Capture the cell that displays the provided text and extract its [X, Y] central coordinate. 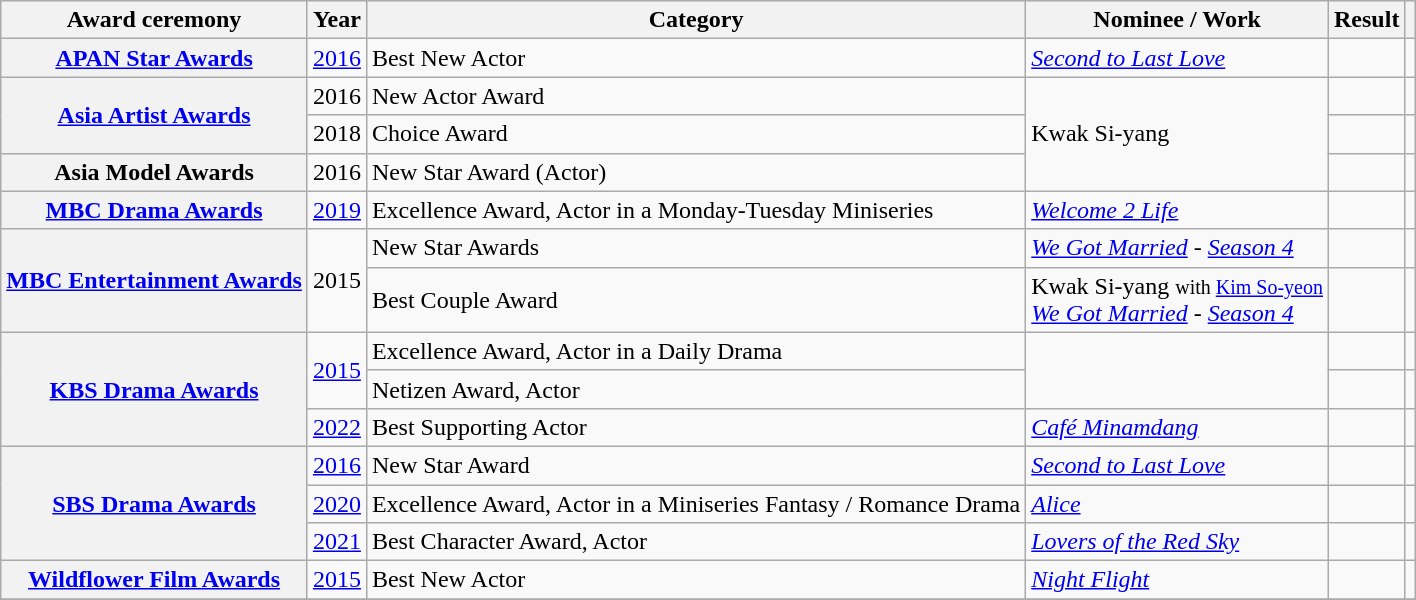
MBC Drama Awards [154, 210]
2020 [336, 503]
KBS Drama Awards [154, 389]
We Got Married - Season 4 [1178, 248]
Wildflower Film Awards [154, 580]
Alice [1178, 503]
Asia Model Awards [154, 172]
Night Flight [1178, 580]
Asia Artist Awards [154, 115]
New Star Awards [696, 248]
Café Minamdang [1178, 427]
Category [696, 20]
Netizen Award, Actor [696, 389]
Nominee / Work [1178, 20]
APAN Star Awards [154, 58]
Excellence Award, Actor in a Daily Drama [696, 351]
Best Couple Award [696, 300]
Choice Award [696, 134]
2021 [336, 542]
Kwak Si-yang [1178, 134]
Best Character Award, Actor [696, 542]
SBS Drama Awards [154, 503]
New Star Award [696, 465]
2018 [336, 134]
Excellence Award, Actor in a Miniseries Fantasy / Romance Drama [696, 503]
New Actor Award [696, 96]
Kwak Si-yang with Kim So-yeon We Got Married - Season 4 [1178, 300]
Award ceremony [154, 20]
Excellence Award, Actor in a Monday-Tuesday Miniseries [696, 210]
Lovers of the Red Sky [1178, 542]
Result [1367, 20]
2022 [336, 427]
MBC Entertainment Awards [154, 280]
Year [336, 20]
2019 [336, 210]
New Star Award (Actor) [696, 172]
Best Supporting Actor [696, 427]
Welcome 2 Life [1178, 210]
